Search for the cell housing the specified text and yield its (X, Y) center coordinate. 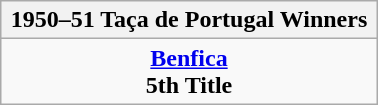
Benfica5th Title (189, 72)
1950–51 Taça de Portugal Winners (189, 20)
